Scan for the cell matching the given text and deliver its (x, y) coordinate at center. 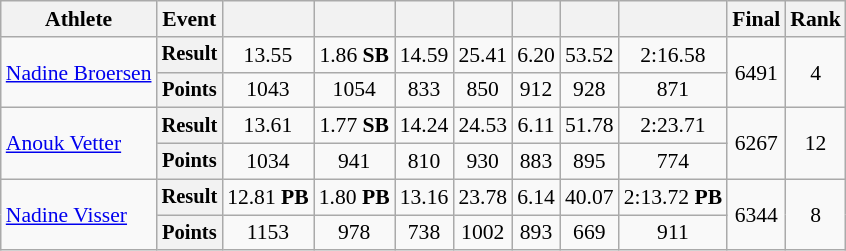
6.11 (536, 126)
Event (190, 19)
13.16 (424, 197)
911 (673, 233)
4 (816, 72)
810 (424, 162)
Anouk Vetter (79, 144)
1153 (268, 233)
8 (816, 214)
6344 (756, 214)
6491 (756, 72)
850 (482, 90)
2:16.58 (673, 55)
930 (482, 162)
6.20 (536, 55)
6.14 (536, 197)
1043 (268, 90)
51.78 (590, 126)
6267 (756, 144)
1.80 PB (354, 197)
2:23.71 (673, 126)
12.81 PB (268, 197)
738 (424, 233)
1.86 SB (354, 55)
1002 (482, 233)
928 (590, 90)
1.77 SB (354, 126)
893 (536, 233)
669 (590, 233)
25.41 (482, 55)
912 (536, 90)
1034 (268, 162)
871 (673, 90)
23.78 (482, 197)
14.24 (424, 126)
774 (673, 162)
Final (756, 19)
13.55 (268, 55)
1054 (354, 90)
Nadine Visser (79, 214)
24.53 (482, 126)
2:13.72 PB (673, 197)
978 (354, 233)
13.61 (268, 126)
53.52 (590, 55)
Rank (816, 19)
Nadine Broersen (79, 72)
895 (590, 162)
12 (816, 144)
14.59 (424, 55)
40.07 (590, 197)
941 (354, 162)
Athlete (79, 19)
883 (536, 162)
833 (424, 90)
